For the text-containing cell, return its midpoint in (x, y) coordinate format. 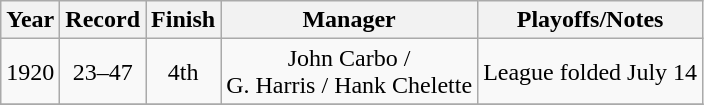
Manager (350, 20)
Finish (184, 20)
Year (30, 20)
1920 (30, 72)
League folded July 14 (590, 72)
Record (103, 20)
4th (184, 72)
Playoffs/Notes (590, 20)
23–47 (103, 72)
John Carbo / G. Harris / Hank Chelette (350, 72)
